Return the [X, Y] coordinate for the center point of the cell that contains the specified text.  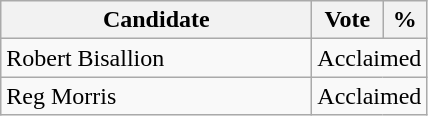
Candidate [156, 20]
Robert Bisallion [156, 58]
Vote [348, 20]
Reg Morris [156, 96]
% [405, 20]
